Search for the cell housing the specified text and yield its [x, y] center coordinate. 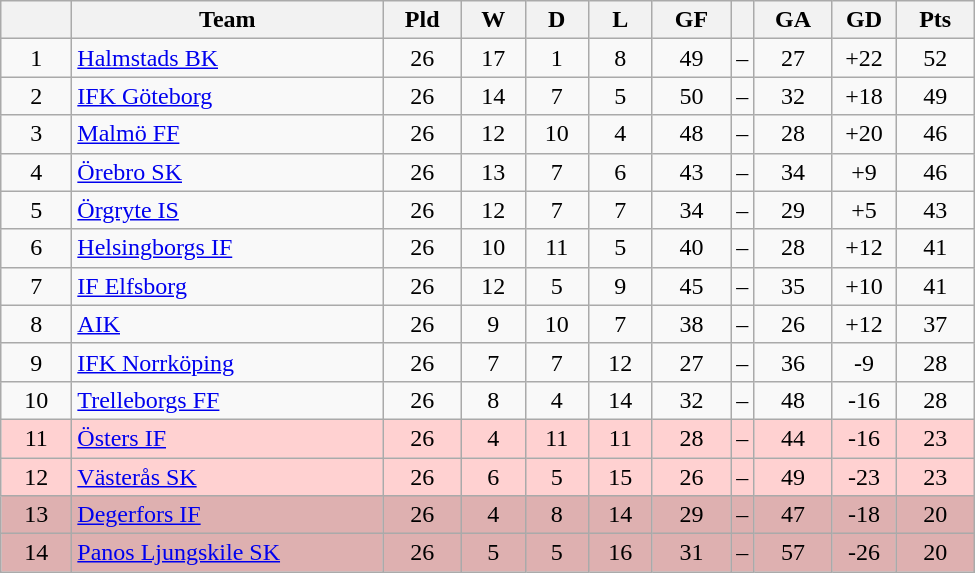
-26 [864, 553]
+10 [864, 286]
L [621, 20]
Trelleborgs FF [228, 400]
Helsingborgs IF [228, 248]
17 [493, 58]
47 [794, 515]
+18 [864, 96]
Malmö FF [228, 134]
31 [692, 553]
+9 [864, 172]
+22 [864, 58]
Örebro SK [228, 172]
-9 [864, 362]
+20 [864, 134]
37 [936, 324]
Pld [422, 20]
2 [36, 96]
GA [794, 20]
50 [692, 96]
GF [692, 20]
52 [936, 58]
Panos Ljungskile SK [228, 553]
35 [794, 286]
IF Elfsborg [228, 286]
16 [621, 553]
15 [621, 477]
IFK Göteborg [228, 96]
Halmstads BK [228, 58]
AIK [228, 324]
38 [692, 324]
Degerfors IF [228, 515]
57 [794, 553]
IFK Norrköping [228, 362]
44 [794, 438]
40 [692, 248]
-23 [864, 477]
GD [864, 20]
D [557, 20]
Team [228, 20]
Östers IF [228, 438]
+5 [864, 210]
-18 [864, 515]
Västerås SK [228, 477]
36 [794, 362]
3 [36, 134]
Örgryte IS [228, 210]
Pts [936, 20]
45 [692, 286]
W [493, 20]
